Locate the cell with the specified text and output its [x, y] center coordinate. 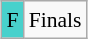
F [12, 20]
Finals [56, 20]
